From the cell containing the given text, extract its center point as (x, y) coordinate. 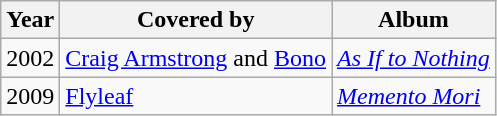
2002 (30, 58)
Album (414, 20)
Flyleaf (196, 96)
As If to Nothing (414, 58)
Covered by (196, 20)
Memento Mori (414, 96)
Year (30, 20)
Craig Armstrong and Bono (196, 58)
2009 (30, 96)
